Extract the (X, Y) coordinate from the center of the cell holding the provided text.  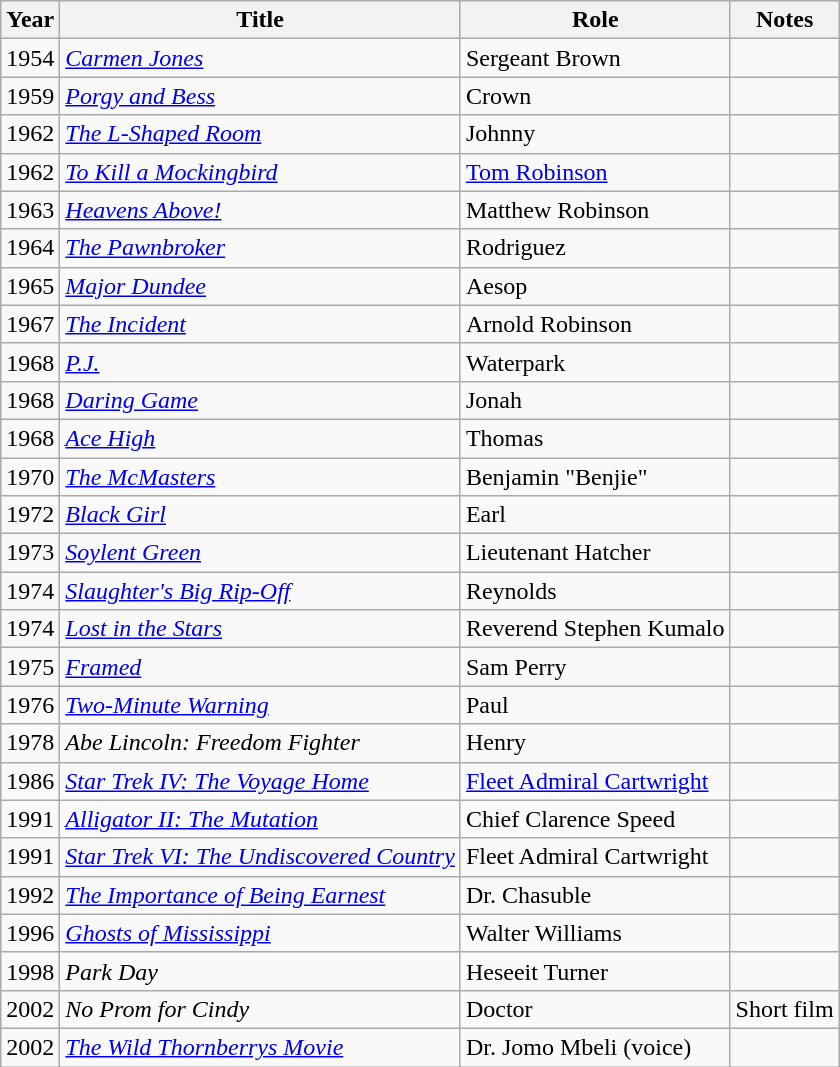
Lost in the Stars (260, 629)
Arnold Robinson (595, 324)
1964 (30, 248)
Ace High (260, 438)
1972 (30, 515)
Ghosts of Mississippi (260, 933)
P.J. (260, 362)
Crown (595, 96)
1967 (30, 324)
Waterpark (595, 362)
Walter Williams (595, 933)
1954 (30, 58)
Earl (595, 515)
The Incident (260, 324)
Abe Lincoln: Freedom Fighter (260, 743)
Star Trek VI: The Undiscovered Country (260, 857)
The McMasters (260, 477)
Carmen Jones (260, 58)
1992 (30, 895)
Chief Clarence Speed (595, 819)
Porgy and Bess (260, 96)
Two-Minute Warning (260, 705)
Framed (260, 667)
Title (260, 20)
Soylent Green (260, 553)
Thomas (595, 438)
Reverend Stephen Kumalo (595, 629)
Dr. Chasuble (595, 895)
1970 (30, 477)
Short film (784, 1009)
Benjamin "Benjie" (595, 477)
Star Trek IV: The Voyage Home (260, 781)
Black Girl (260, 515)
Johnny (595, 134)
The Pawnbroker (260, 248)
Slaughter's Big Rip-Off (260, 591)
Aesop (595, 286)
1978 (30, 743)
Sergeant Brown (595, 58)
Role (595, 20)
Jonah (595, 400)
Sam Perry (595, 667)
Reynolds (595, 591)
1959 (30, 96)
Alligator II: The Mutation (260, 819)
Lieutenant Hatcher (595, 553)
The Wild Thornberrys Movie (260, 1047)
1975 (30, 667)
Heavens Above! (260, 210)
Matthew Robinson (595, 210)
Heseeit Turner (595, 971)
Park Day (260, 971)
No Prom for Cindy (260, 1009)
The Importance of Being Earnest (260, 895)
Paul (595, 705)
1986 (30, 781)
1973 (30, 553)
Notes (784, 20)
Tom Robinson (595, 172)
1996 (30, 933)
1976 (30, 705)
Doctor (595, 1009)
Henry (595, 743)
Rodriguez (595, 248)
To Kill a Mockingbird (260, 172)
1998 (30, 971)
The L-Shaped Room (260, 134)
Daring Game (260, 400)
Dr. Jomo Mbeli (voice) (595, 1047)
Year (30, 20)
Major Dundee (260, 286)
1963 (30, 210)
1965 (30, 286)
